Return the (X, Y) coordinate for the center point of the cell that contains the specified text.  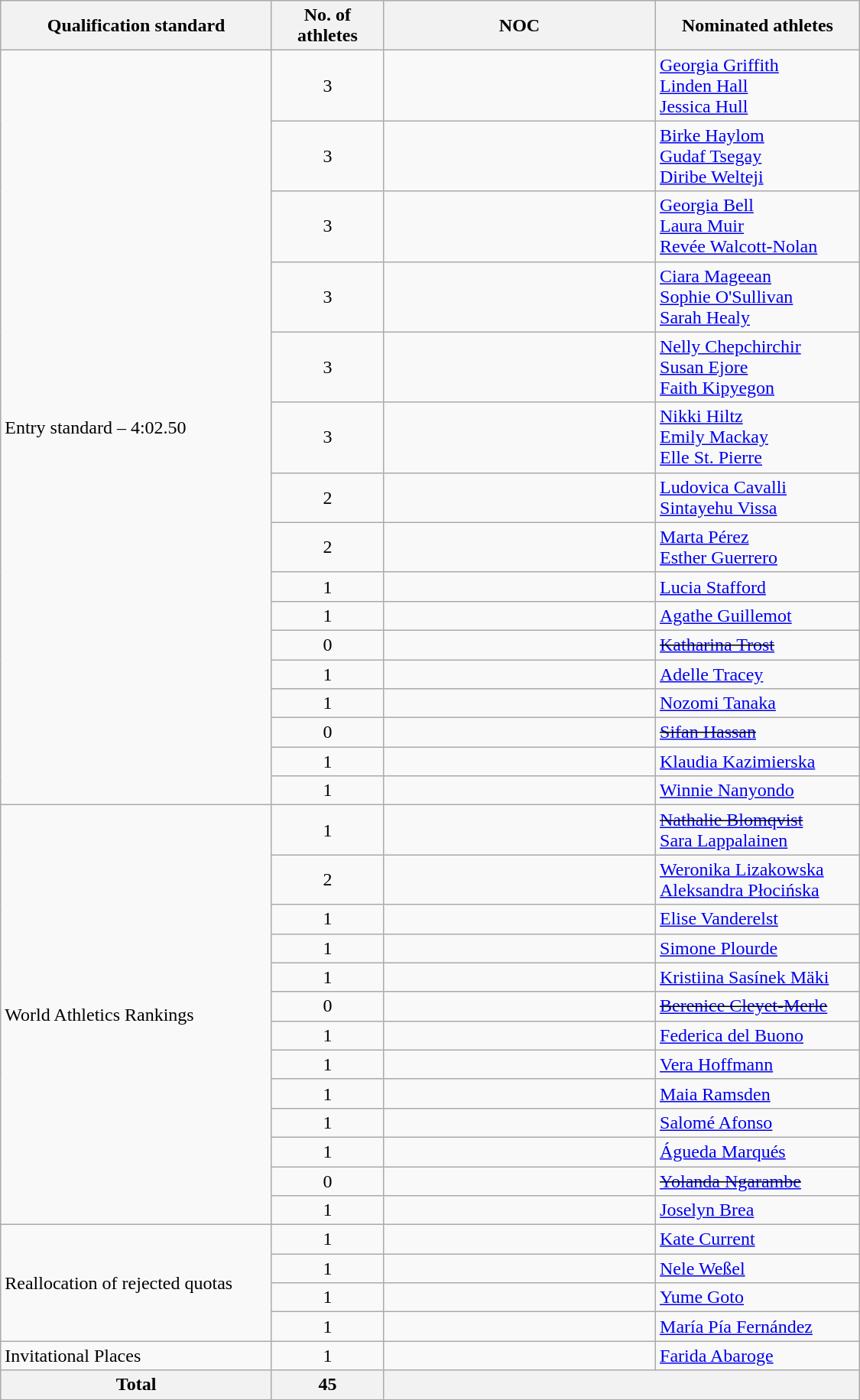
Maia Ramsden (758, 1093)
María Pía Fernández (758, 1327)
Nozomi Tanaka (758, 703)
Entry standard – 4:02.50 (136, 428)
Salomé Afonso (758, 1122)
Georgia GriffithLinden HallJessica Hull (758, 86)
Birke HaylomGudaf TsegayDiribe Welteji (758, 156)
Nele Weßel (758, 1268)
Lucia Stafford (758, 586)
Ciara MageeanSophie O'SullivanSarah Healy (758, 297)
Nathalie BlomqvistSara Lappalainen (758, 830)
Berenice Cleyet-Merle (758, 1006)
Farida Abaroge (758, 1356)
Sifan Hassan (758, 732)
Katharina Trost (758, 645)
Federica del Buono (758, 1035)
Yolanda Ngarambe (758, 1181)
Elise Vanderelst (758, 919)
Ludovica CavalliSintayehu Vissa (758, 497)
Vera Hoffmann (758, 1064)
Invitational Places (136, 1356)
NOC (519, 26)
Qualification standard (136, 26)
No. of athletes (327, 26)
Nikki HiltzEmily MackayElle St. Pierre (758, 437)
Nominated athletes (758, 26)
Nelly ChepchirchirSusan EjoreFaith Kipyegon (758, 367)
Marta PérezEsther Guerrero (758, 547)
Agathe Guillemot (758, 616)
World Athletics Rankings (136, 1015)
Kate Current (758, 1239)
Kristiina Sasínek Mäki (758, 977)
Reallocation of rejected quotas (136, 1283)
Simone Plourde (758, 948)
Joselyn Brea (758, 1210)
Georgia BellLaura MuirRevée Walcott-Nolan (758, 226)
Weronika LizakowskaAleksandra Płocińska (758, 879)
Klaudia Kazimierska (758, 762)
Adelle Tracey (758, 674)
45 (327, 1385)
Total (136, 1385)
Winnie Nanyondo (758, 791)
Águeda Marqués (758, 1152)
Yume Goto (758, 1298)
